Determine the (x, y) coordinate at the center of the cell enclosing the given text.  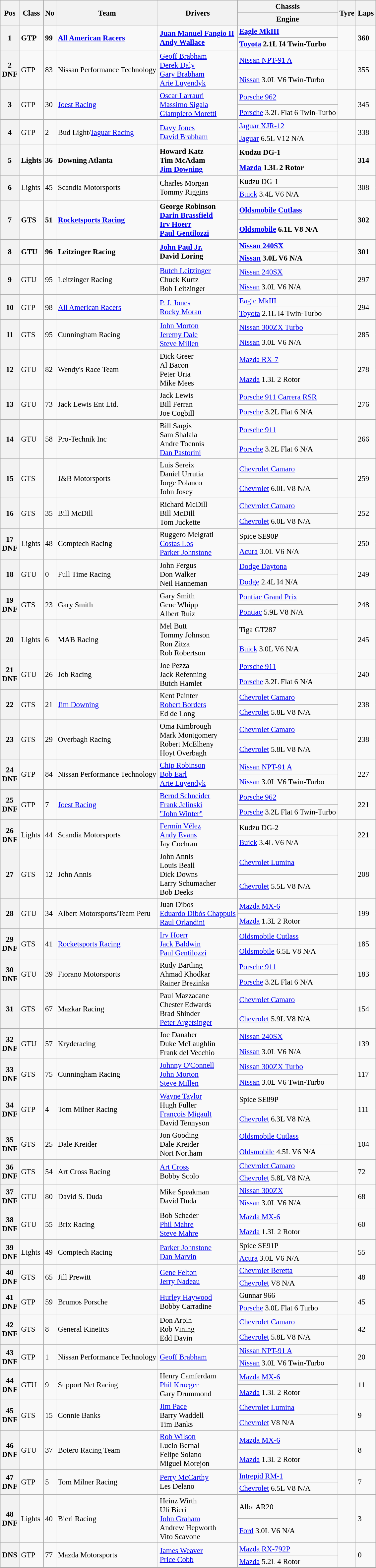
Chevrolet Beretta (287, 1271)
DNS (10, 1555)
36DNF (10, 1172)
Irv Hoerr Jack Baldwin Paul Gentilozzi (198, 944)
41 (50, 944)
46DNF (10, 1450)
Parker Johnstone Dan Marvin (198, 1252)
308 (366, 188)
Chevrolet 6.3L V8 N/A (287, 1119)
Ford 3.0L V6 N/A (287, 1531)
14 (10, 440)
40 (50, 1519)
Drivers (198, 13)
26DNF (10, 835)
Kryderacing (107, 1044)
Butch Leitzinger Chuck Kurtz Bob Leitzinger (198, 279)
285 (366, 335)
Johnny O'Connell John Morton Steve Millen (198, 1074)
301 (366, 252)
Jaguar 6.5L V12 N/A (287, 139)
10 (10, 307)
Bernd Schneider Frank Jelinski "John Winter" (198, 805)
Luis Sereix Daniel Urrutia Jorge Polanco John Josey (198, 479)
72 (366, 1172)
Bill McDill (107, 513)
Mel Butt Tommy Johnson Ron Zitza Rob Robertson (198, 639)
37DNF (10, 1197)
Spice SE89P (287, 1099)
48DNF (10, 1519)
Kudzu DG-2 (287, 827)
Oldsmobile 6.1L V8 N/A (287, 229)
338 (366, 133)
24DNF (10, 774)
39DNF (10, 1252)
Jim Pace Barry Waddell Tim Banks (198, 1415)
28 (10, 914)
32DNF (10, 1044)
Chevrolet 5.9L V8 N/A (287, 1019)
Brumos Porsche (107, 1301)
25DNF (10, 805)
51 (50, 219)
Perry McCarthy Les Delano (198, 1482)
26 (50, 674)
John Annis (107, 874)
Job Racing (107, 674)
2 (50, 133)
Brix Racing (107, 1224)
21 (50, 705)
Pos (10, 13)
Buick 3.0L V6 N/A (287, 649)
Rob Wilson Lucio Bernal Felipe Solano Miguel Morejon (198, 1450)
Bob Schader Phil Mahre Steve Mahre (198, 1224)
Botero Racing Team (107, 1450)
Alba AR20 (287, 1506)
Porsche 3.0L Flat 6 Turbo (287, 1308)
44 (50, 835)
Spice SE91P (287, 1246)
Pontiac Grand Prix (287, 597)
183 (366, 974)
Team (107, 13)
Mazda RX-7 (287, 360)
16 (10, 513)
17DNF (10, 544)
59 (50, 1301)
Charles Morgan Tommy Riggins (198, 188)
John Paul Jr. David Loring (198, 252)
Juan Dibos Eduardo Dibós Chappuis Raul Orlandini (198, 914)
294 (366, 307)
266 (366, 440)
60 (366, 1224)
Bill Sargis Sam Shalala Andre Toennis Dan Pastorini (198, 440)
Overbagh Racing (107, 739)
250 (366, 544)
Chassis (287, 7)
Fiorano Motorsports (107, 974)
47DNF (10, 1482)
James Weaver Price Cobb (198, 1555)
Ruggero Melgrati Costas Los Parker Johnstone (198, 544)
Davy Jones David Brabham (198, 133)
96 (50, 252)
Jack Lewis Bill Ferran Joe Cogbill (198, 404)
Spice SE90P (287, 536)
345 (366, 105)
John Annis Louis Beall Dick Downs Larry Schumacher Bob Deeks (198, 874)
Wayne Taylor Hugh Fuller François Migault David Tennyson (198, 1109)
30 (50, 105)
Juan Manuel Fangio II Andy Wallace (198, 38)
19DNF (10, 605)
Dodge Daytona (287, 567)
84 (50, 774)
54 (50, 1172)
29DNF (10, 944)
Nissan 300ZX (287, 1190)
Oldsmobile 4.5L V6 N/A (287, 1152)
Gunnar 966 (287, 1296)
38DNF (10, 1224)
73 (50, 404)
Mike Speakman David Duda (198, 1197)
Geoff Brabham Derek Daly Gary Brabham Arie Luyendyk (198, 70)
249 (366, 574)
Paul Mazzacane Chester Edwards Brad Shinder Peter Argetsinger (198, 1009)
58 (50, 440)
39 (50, 974)
Chevrolet 6.5L V8 N/A (287, 1488)
Downing Atlanta (107, 160)
45DNF (10, 1415)
Laps (366, 13)
Support Net Racing (107, 1385)
67 (50, 1009)
Jill Prewitt (107, 1277)
13 (10, 404)
No (50, 13)
Joe Danaher Duke McLaughlin Frank del Vecchio (198, 1044)
98 (50, 307)
Dodge 2.4L I4 N/A (287, 582)
Mazkar Racing (107, 1009)
82 (50, 370)
34DNF (10, 1109)
31 (10, 1009)
314 (366, 160)
80 (50, 1197)
Albert Motorsports/Team Peru (107, 914)
Henry Camferdam Phil Krueger Gary Drummond (198, 1385)
Full Time Racing (107, 574)
MAB Racing (107, 639)
Howard Katz Tim McAdam Jim Downing (198, 160)
43DNF (10, 1357)
General Kinetics (107, 1329)
Chevrolet 5.5L V8 N/A (287, 886)
360 (366, 38)
Kent Painter Robert Borders Ed de Long (198, 705)
75 (50, 1074)
Oma Kimbrough Mark Montgomery Robert McElheny Hoyt Overbagh (198, 739)
Geoff Brabham (198, 1357)
29 (50, 739)
Jon Gooding Dale Kreider Nort Northam (198, 1144)
Rudy Bartling Ahmad Khodkar Rainer Brezinka (198, 974)
139 (366, 1044)
Dick Greer Al Bacon Peter Uria Mike Mees (198, 370)
199 (366, 914)
355 (366, 70)
Class (31, 13)
Hurley Haywood Bobby Carradine (198, 1301)
276 (366, 404)
Bieri Racing (107, 1519)
Gary Smith (107, 605)
35DNF (10, 1144)
Chip Robinson Bob Earl Arie Luyendyk (198, 774)
154 (366, 1009)
27 (10, 874)
42DNF (10, 1329)
Pro-Technik Inc (107, 440)
Intrepid RM-1 (287, 1476)
57 (50, 1044)
Bud Light/Jaguar Racing (107, 133)
Engine (287, 19)
104 (366, 1144)
99 (50, 38)
Dale Kreider (107, 1144)
245 (366, 639)
Mazda 5.2L 4 Rotor (287, 1561)
25 (50, 1144)
Mazda Motorsports (107, 1555)
Porsche 911 Carrera RSR (287, 397)
44DNF (10, 1385)
Don Arpin Rob Vining Edd Davin (198, 1329)
Richard McDill Bill McDill Tom Juckette (198, 513)
34 (50, 914)
18 (10, 574)
252 (366, 513)
111 (366, 1109)
278 (366, 370)
259 (366, 479)
Fermín Vélez Andy Evans Jay Cochran (198, 835)
Joe Pezza Jack Refenning Butch Hamlet (198, 674)
297 (366, 279)
33DNF (10, 1074)
J&B Motorsports (107, 479)
Mazda RX-792P (287, 1549)
40DNF (10, 1277)
83 (50, 70)
Art Cross Racing (107, 1172)
Jack Lewis Ent Ltd. (107, 404)
77 (50, 1555)
68 (366, 1197)
David S. Duda (107, 1197)
Pontiac 5.9L V8 N/A (287, 612)
41DNF (10, 1301)
Oldsmobile 6.5L V8 N/A (287, 952)
227 (366, 774)
248 (366, 605)
208 (366, 874)
Gene Felton Jerry Nadeau (198, 1277)
Jaguar XJR-12 (287, 126)
30DNF (10, 974)
John Fergus Don Walker Neil Hanneman (198, 574)
42 (366, 1329)
Tiga GT287 (287, 629)
Heinz Wirth Uli Bieri John Graham Andrew Hepworth Vito Scavone (198, 1519)
Oscar Larrauri Massimo Sigala Giampiero Moretti (198, 105)
Jim Downing (107, 705)
Wendy's Race Team (107, 370)
302 (366, 219)
Gary Smith Gene Whipp Albert Ruiz (198, 605)
John Morton Jeremy Dale Steve Millen (198, 335)
49 (50, 1252)
117 (366, 1074)
21DNF (10, 674)
37 (50, 1450)
George Robinson Darin Brassfield Irv Hoerr Paul Gentilozzi (198, 219)
2DNF (10, 70)
185 (366, 944)
240 (366, 674)
Tyre (347, 13)
P. J. Jones Rocky Moran (198, 307)
22 (10, 705)
Connie Banks (107, 1415)
65 (50, 1277)
36 (50, 160)
35 (50, 513)
Art Cross Bobby Scolo (198, 1172)
